Provide the (X, Y) coordinate of the cell's center where the given text is located.  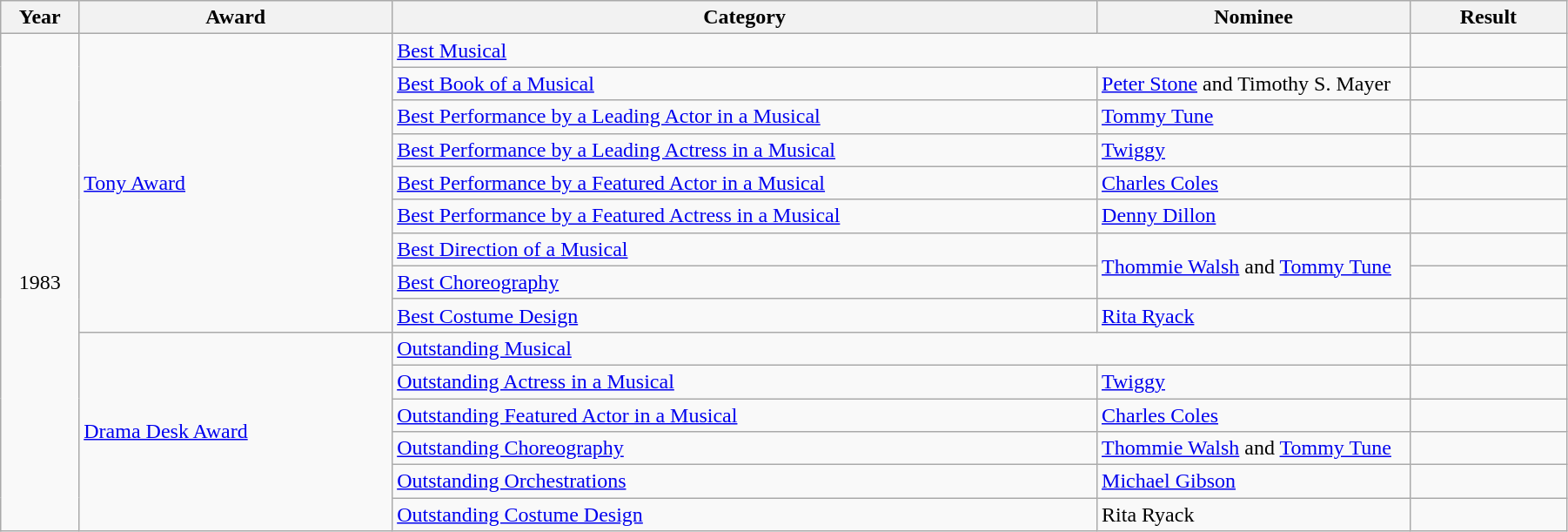
Best Musical (901, 51)
Year (40, 17)
Best Performance by a Leading Actress in a Musical (745, 150)
Best Performance by a Featured Actress in a Musical (745, 216)
Nominee (1254, 17)
Tony Award (236, 183)
Michael Gibson (1254, 481)
Result (1488, 17)
Denny Dillon (1254, 216)
Best Performance by a Leading Actor in a Musical (745, 117)
Outstanding Featured Actor in a Musical (745, 415)
Peter Stone and Timothy S. Mayer (1254, 84)
1983 (40, 282)
Outstanding Musical (901, 348)
Award (236, 17)
Outstanding Choreography (745, 448)
Best Costume Design (745, 315)
Best Direction of a Musical (745, 249)
Best Book of a Musical (745, 84)
Best Performance by a Featured Actor in a Musical (745, 183)
Outstanding Orchestrations (745, 481)
Drama Desk Award (236, 431)
Best Choreography (745, 282)
Tommy Tune (1254, 117)
Outstanding Actress in a Musical (745, 381)
Category (745, 17)
Outstanding Costume Design (745, 515)
